Return (X, Y) of the center of cell containing provided text 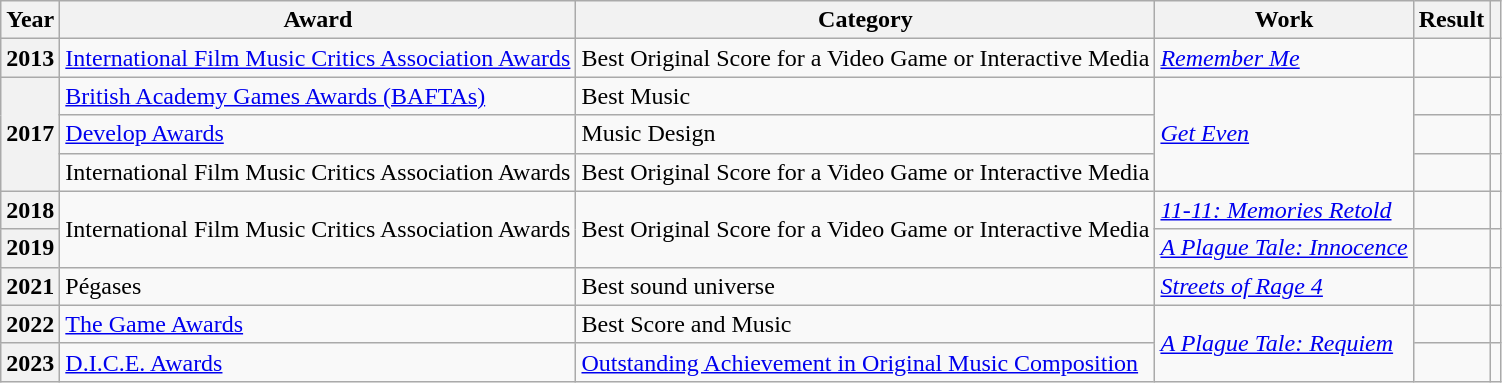
Streets of Rage 4 (1284, 286)
2021 (30, 286)
2019 (30, 248)
Get Even (1284, 134)
2018 (30, 210)
2017 (30, 134)
Develop Awards (318, 134)
Work (1284, 20)
Year (30, 20)
Award (318, 20)
Outstanding Achievement in Original Music Composition (866, 362)
2022 (30, 324)
Category (866, 20)
Pégases (318, 286)
2013 (30, 58)
Result (1451, 20)
A Plague Tale: Requiem (1284, 343)
Best sound universe (866, 286)
Best Music (866, 96)
Best Score and Music (866, 324)
A Plague Tale: Innocence (1284, 248)
British Academy Games Awards (BAFTAs) (318, 96)
The Game Awards (318, 324)
Remember Me (1284, 58)
Music Design (866, 134)
D.I.C.E. Awards (318, 362)
2023 (30, 362)
11-11: Memories Retold (1284, 210)
